Detect which cell encompasses the target text, then output its [X, Y] center coordinate. 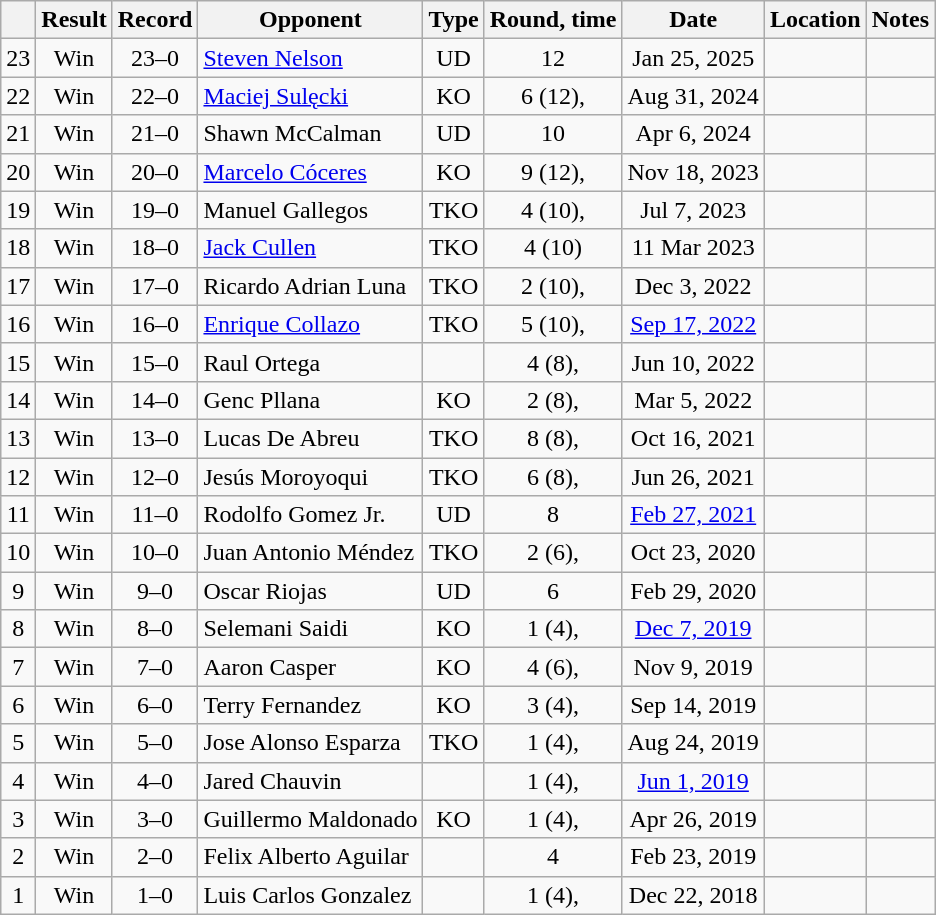
18–0 [155, 248]
Jun 10, 2022 [693, 362]
Steven Nelson [310, 58]
23 [18, 58]
Mar 5, 2022 [693, 400]
14 [18, 400]
Manuel Gallegos [310, 210]
Jan 25, 2025 [693, 58]
5–0 [155, 743]
Marcelo Cóceres [310, 172]
Raul Ortega [310, 362]
17–0 [155, 286]
Jose Alonso Esparza [310, 743]
3 (4), [553, 705]
Date [693, 20]
9 [18, 591]
Genc Pllana [310, 400]
2 (8), [553, 400]
Jared Chauvin [310, 781]
Felix Alberto Aguilar [310, 857]
12–0 [155, 477]
10–0 [155, 553]
Notes [900, 20]
Lucas De Abreu [310, 438]
7–0 [155, 667]
16–0 [155, 324]
Dec 3, 2022 [693, 286]
11 Mar 2023 [693, 248]
7 [18, 667]
Enrique Collazo [310, 324]
Juan Antonio Méndez [310, 553]
2 (6), [553, 553]
Maciej Sulęcki [310, 96]
Ricardo Adrian Luna [310, 286]
17 [18, 286]
13 [18, 438]
6 (8), [553, 477]
Jack Cullen [310, 248]
9 (12), [553, 172]
Rodolfo Gomez Jr. [310, 515]
4 (10) [553, 248]
2 [18, 857]
Nov 18, 2023 [693, 172]
Dec 22, 2018 [693, 895]
20 [18, 172]
Feb 23, 2019 [693, 857]
5 [18, 743]
18 [18, 248]
Aug 24, 2019 [693, 743]
14–0 [155, 400]
Jun 1, 2019 [693, 781]
Location [815, 20]
Sep 14, 2019 [693, 705]
15 [18, 362]
Selemani Saidi [310, 629]
4 (6), [553, 667]
2–0 [155, 857]
8 (8), [553, 438]
Sep 17, 2022 [693, 324]
3–0 [155, 819]
Terry Fernandez [310, 705]
Oct 16, 2021 [693, 438]
Feb 27, 2021 [693, 515]
2 (10), [553, 286]
4–0 [155, 781]
11–0 [155, 515]
20–0 [155, 172]
6 (12), [553, 96]
Luis Carlos Gonzalez [310, 895]
19 [18, 210]
9–0 [155, 591]
Apr 6, 2024 [693, 134]
Jun 26, 2021 [693, 477]
Shawn McCalman [310, 134]
13–0 [155, 438]
16 [18, 324]
5 (10), [553, 324]
Jesús Moroyoqui [310, 477]
22–0 [155, 96]
Nov 9, 2019 [693, 667]
Apr 26, 2019 [693, 819]
22 [18, 96]
21–0 [155, 134]
Guillermo Maldonado [310, 819]
19–0 [155, 210]
15–0 [155, 362]
8–0 [155, 629]
Record [155, 20]
Oscar Riojas [310, 591]
Aug 31, 2024 [693, 96]
11 [18, 515]
Dec 7, 2019 [693, 629]
6–0 [155, 705]
1–0 [155, 895]
1 [18, 895]
4 (10), [553, 210]
Oct 23, 2020 [693, 553]
Result [74, 20]
Aaron Casper [310, 667]
23–0 [155, 58]
Round, time [553, 20]
3 [18, 819]
Jul 7, 2023 [693, 210]
Feb 29, 2020 [693, 591]
Opponent [310, 20]
21 [18, 134]
4 (8), [553, 362]
Type [454, 20]
